Detect which cell encompasses the target text, then output its (X, Y) center coordinate. 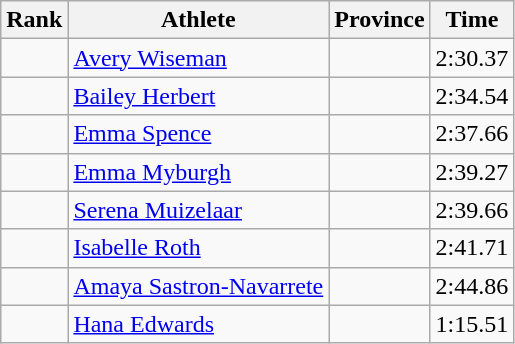
Time (472, 20)
Isabelle Roth (198, 248)
2:34.54 (472, 96)
Emma Spence (198, 134)
2:37.66 (472, 134)
Rank (34, 20)
Serena Muizelaar (198, 210)
Avery Wiseman (198, 58)
Emma Myburgh (198, 172)
Bailey Herbert (198, 96)
Hana Edwards (198, 324)
Athlete (198, 20)
2:41.71 (472, 248)
2:30.37 (472, 58)
2:39.66 (472, 210)
2:39.27 (472, 172)
Amaya Sastron-Navarrete (198, 286)
2:44.86 (472, 286)
Province (380, 20)
1:15.51 (472, 324)
